Scan for the cell matching the given text and deliver its (X, Y) coordinate at center. 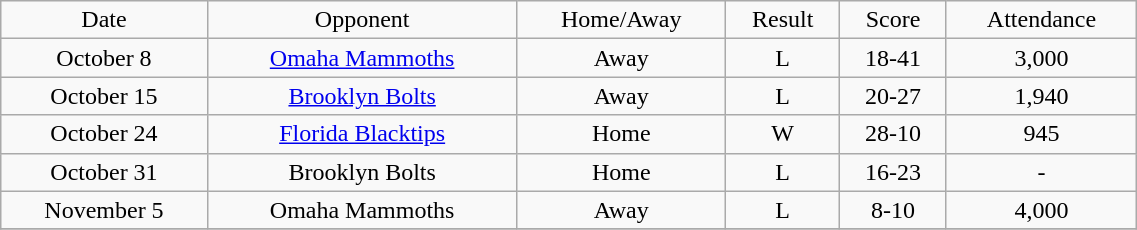
4,000 (1042, 210)
October 15 (104, 96)
Score (893, 20)
November 5 (104, 210)
Opponent (362, 20)
1,940 (1042, 96)
Home/Away (621, 20)
Attendance (1042, 20)
Florida Blacktips (362, 134)
October 24 (104, 134)
16-23 (893, 172)
October 8 (104, 58)
945 (1042, 134)
3,000 (1042, 58)
20-27 (893, 96)
October 31 (104, 172)
W (782, 134)
Date (104, 20)
Result (782, 20)
18-41 (893, 58)
28-10 (893, 134)
- (1042, 172)
8-10 (893, 210)
